Extract the (X, Y) coordinate from the center of the cell holding the provided text.  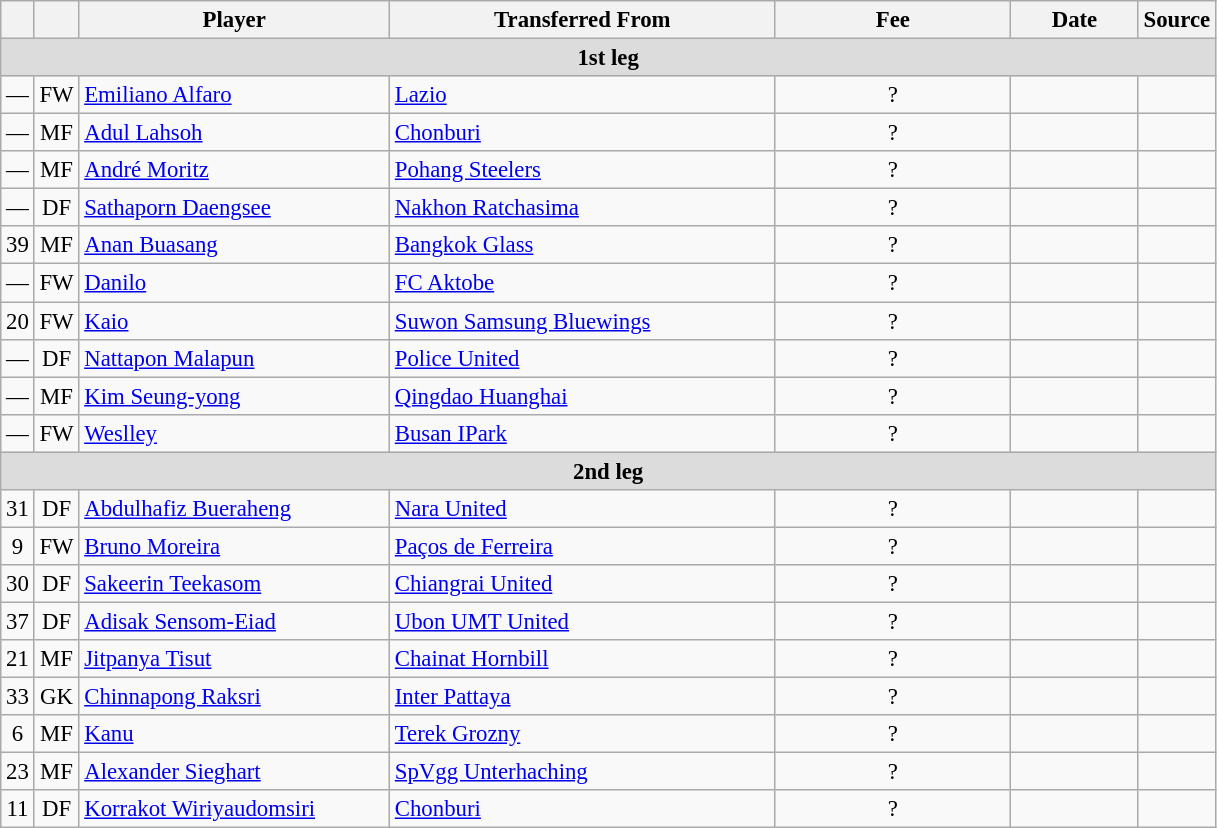
FC Aktobe (582, 283)
37 (18, 621)
Qingdao Huanghai (582, 396)
Chinnapong Raksri (234, 697)
SpVgg Unterhaching (582, 772)
Terek Grozny (582, 734)
Chiangrai United (582, 584)
Bruno Moreira (234, 546)
11 (18, 809)
Weslley (234, 433)
Jitpanya Tisut (234, 659)
GK (56, 697)
Source (1176, 20)
Sakeerin Teekasom (234, 584)
Chainat Hornbill (582, 659)
Alexander Sieghart (234, 772)
Busan IPark (582, 433)
Kanu (234, 734)
39 (18, 245)
Korrakot Wiriyaudomsiri (234, 809)
23 (18, 772)
2nd leg (608, 471)
Kim Seung-yong (234, 396)
Suwon Samsung Bluewings (582, 321)
Nattapon Malapun (234, 358)
21 (18, 659)
Anan Buasang (234, 245)
Transferred From (582, 20)
Paços de Ferreira (582, 546)
Ubon UMT United (582, 621)
1st leg (608, 58)
Abdulhafiz Bueraheng (234, 509)
31 (18, 509)
Nara United (582, 509)
Nakhon Ratchasima (582, 208)
30 (18, 584)
Adul Lahsoh (234, 133)
Police United (582, 358)
Inter Pattaya (582, 697)
Sathaporn Daengsee (234, 208)
Pohang Steelers (582, 170)
Bangkok Glass (582, 245)
Date (1075, 20)
6 (18, 734)
20 (18, 321)
Kaio (234, 321)
Adisak Sensom-Eiad (234, 621)
9 (18, 546)
Fee (893, 20)
Player (234, 20)
André Moritz (234, 170)
Emiliano Alfaro (234, 95)
Danilo (234, 283)
33 (18, 697)
Lazio (582, 95)
